Return [X, Y] of the center of cell containing provided text 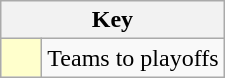
Key [112, 20]
Teams to playoffs [133, 58]
